Find where the given text appears and provide that cell's center as [X, Y] coordinate. 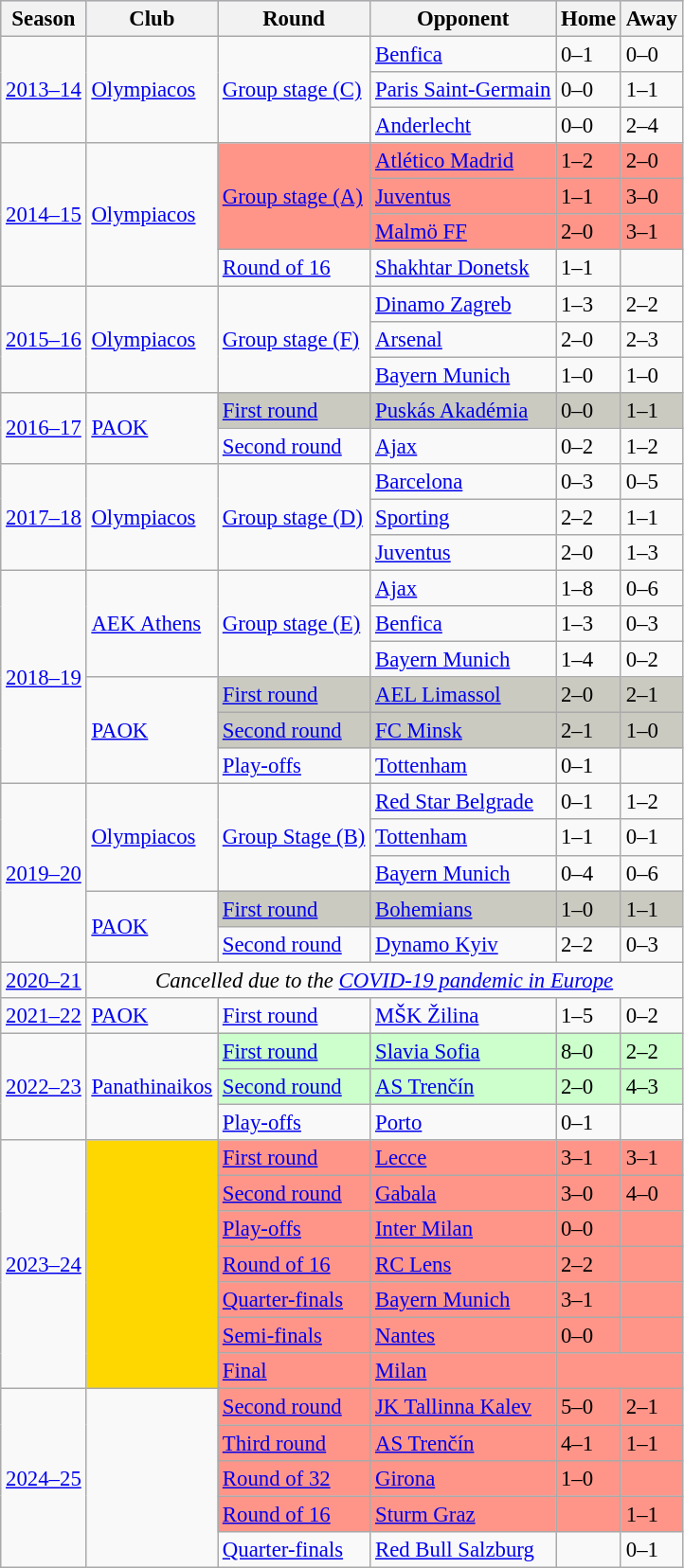
Paris Saint-Germain [463, 90]
Cancelled due to the COVID-19 pandemic in Europe [385, 980]
2–4 [652, 126]
Dynamo Kyiv [463, 944]
Opponent [463, 19]
4–1 [589, 1443]
2024–25 [44, 1478]
Nantes [463, 1336]
1–5 [589, 1016]
2018–19 [44, 677]
AEL Limassol [463, 695]
MŠK Žilina [463, 1016]
Gabala [463, 1194]
2015–16 [44, 339]
Group stage (F) [294, 339]
Panathinaikos [152, 1087]
2020–21 [44, 980]
Porto [463, 1122]
Round of 32 [294, 1478]
2022–23 [44, 1087]
8–0 [589, 1051]
Semi-finals [294, 1336]
FC Minsk [463, 731]
2017–18 [44, 517]
Group stage (C) [294, 91]
Away [652, 19]
Anderlecht [463, 126]
Atlético Madrid [463, 161]
5–0 [589, 1407]
Dinamo Zagreb [463, 304]
0–5 [652, 482]
Slavia Sofia [463, 1051]
Red Bull Salzburg [463, 1549]
Sturm Graz [463, 1514]
Milan [463, 1372]
Girona [463, 1478]
2013–14 [44, 91]
4–0 [652, 1194]
Group stage (D) [294, 517]
Inter Milan [463, 1229]
RC Lens [463, 1265]
1–4 [589, 660]
Final [294, 1372]
Home [589, 19]
1–8 [589, 588]
Red Star Belgrade [463, 802]
Season [44, 19]
Puskás Akadémia [463, 410]
Bohemians [463, 909]
Group stage (E) [294, 623]
AEK Athens [152, 623]
Barcelona [463, 482]
Group stage (A) [294, 197]
Group Stage (B) [294, 837]
2014–15 [44, 214]
0–4 [589, 873]
JK Tallinna Kalev [463, 1407]
2023–24 [44, 1265]
Third round [294, 1443]
2019–20 [44, 873]
4–3 [652, 1087]
Lecce [463, 1158]
Round [294, 19]
Arsenal [463, 339]
Club [152, 19]
Shakhtar Donetsk [463, 268]
Sporting [463, 517]
Malmö FF [463, 232]
2021–22 [44, 1016]
2–3 [652, 339]
2016–17 [44, 428]
